Determine the (X, Y) coordinate at the center of the cell enclosing the given text.  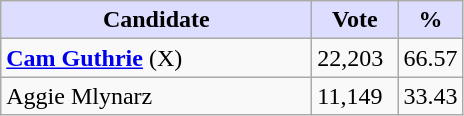
66.57 (430, 58)
33.43 (430, 96)
Cam Guthrie (X) (156, 58)
Vote (355, 20)
22,203 (355, 58)
Aggie Mlynarz (156, 96)
% (430, 20)
11,149 (355, 96)
Candidate (156, 20)
